Locate the cell with the specified text and output its [X, Y] center coordinate. 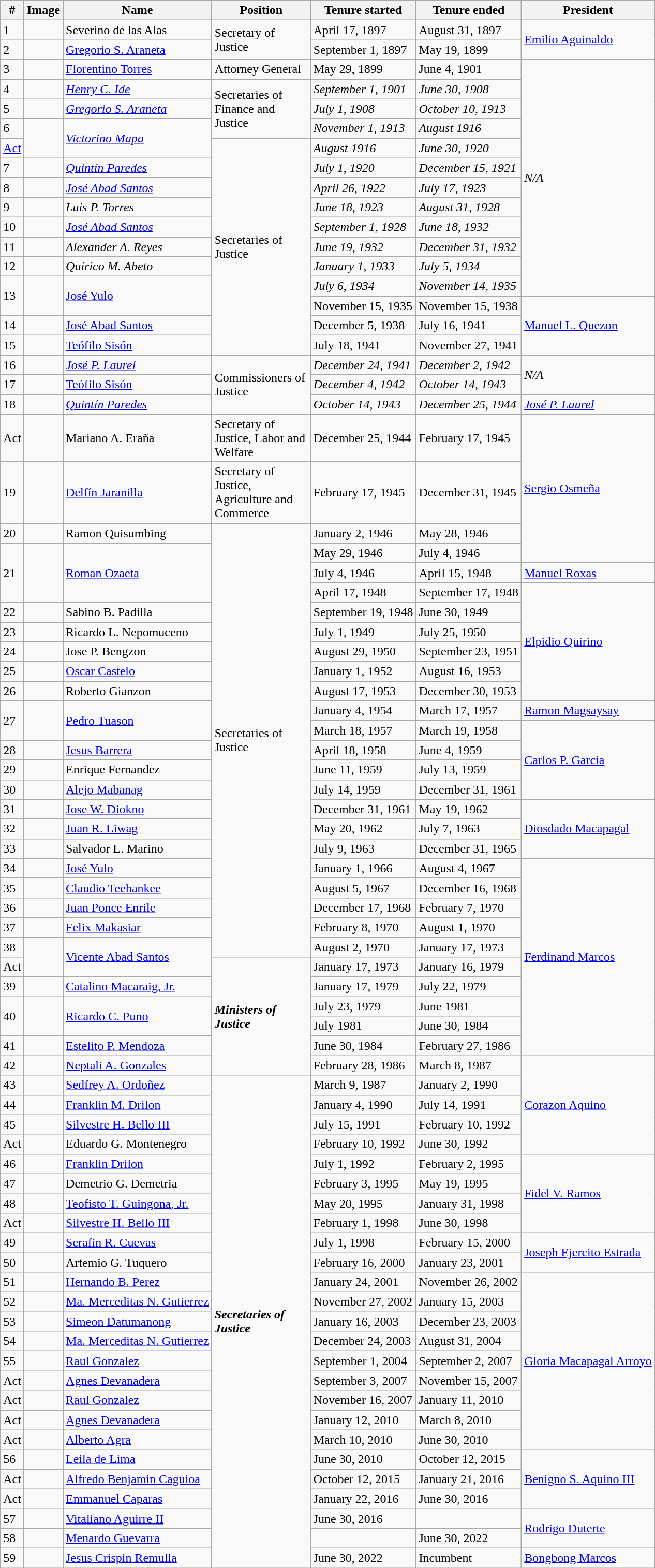
Name [138, 10]
August 1, 1970 [469, 927]
January 21, 2016 [469, 1479]
Emilio Aguinaldo [588, 40]
Carlos P. Garcia [588, 760]
Oscar Castelo [138, 671]
Luis P. Torres [138, 207]
20 [12, 533]
April 15, 1948 [469, 573]
February 28, 1986 [363, 1065]
March 19, 1958 [469, 730]
Incumbent [469, 1558]
Neptali A. Gonzales [138, 1065]
Ministers of Justice [261, 1016]
June 1981 [469, 1006]
Mariano A. Eraña [138, 438]
Corazon Aquino [588, 1105]
Demetrio G. Demetria [138, 1183]
January 16, 1979 [469, 967]
Alfredo Benjamin Caguioa [138, 1479]
December 2, 1942 [469, 365]
12 [12, 267]
May 20, 1995 [363, 1203]
19 [12, 493]
Secretaries of Finance and Justice [261, 109]
28 [12, 750]
Serafin R. Cuevas [138, 1242]
Delfín Jaranilla [138, 493]
December 23, 2003 [469, 1322]
January 2, 1990 [469, 1085]
49 [12, 1242]
January 2, 1946 [363, 533]
March 18, 1957 [363, 730]
Jose P. Bengzon [138, 652]
Secretary of Justice, Labor and Welfare [261, 438]
July 1, 1998 [363, 1242]
Vicente Abad Santos [138, 957]
Leila de Lima [138, 1459]
22 [12, 612]
Ramon Magsaysay [588, 711]
Jesus Crispin Remulla [138, 1558]
32 [12, 829]
Franklin Drilon [138, 1164]
November 15, 2007 [469, 1381]
January 15, 2003 [469, 1302]
52 [12, 1302]
January 17, 1979 [363, 987]
March 17, 1957 [469, 711]
September 2, 2007 [469, 1361]
Victorino Mapa [138, 138]
May 20, 1962 [363, 829]
16 [12, 365]
Catalino Macaraig, Jr. [138, 987]
July 7, 1963 [469, 829]
Sabino B. Padilla [138, 612]
February 1, 1998 [363, 1223]
Alexander A. Reyes [138, 247]
34 [12, 868]
Pedro Tuason [138, 721]
35 [12, 888]
November 27, 2002 [363, 1302]
Simeon Datumanong [138, 1322]
Manuel L. Quezon [588, 326]
August 4, 1967 [469, 868]
December 16, 1968 [469, 888]
2 [12, 50]
August 31, 2004 [469, 1341]
Henry C. Ide [138, 89]
August 16, 1953 [469, 671]
September 1, 2004 [363, 1361]
August 17, 1953 [363, 691]
August 29, 1950 [363, 652]
11 [12, 247]
September 23, 1951 [469, 652]
January 1, 1952 [363, 671]
Juan Ponce Enrile [138, 907]
Joseph Ejercito Estrada [588, 1252]
57 [12, 1518]
September 19, 1948 [363, 612]
Franklin M. Drilon [138, 1105]
Ricardo C. Puno [138, 1016]
Fidel V. Ramos [588, 1193]
3 [12, 69]
June 30, 1998 [469, 1223]
September 1, 1901 [363, 89]
27 [12, 721]
37 [12, 927]
Severino de las Alas [138, 30]
Secretary of Justice, Agriculture and Commerce [261, 493]
5 [12, 109]
Tenure ended [469, 10]
Position [261, 10]
August 31, 1897 [469, 30]
Bongbong Marcos [588, 1558]
Jesus Barrera [138, 750]
June 30, 1920 [469, 148]
51 [12, 1282]
Commissioners of Justice [261, 385]
December 31, 1945 [469, 493]
September 1, 1897 [363, 50]
July 5, 1934 [469, 267]
May 29, 1899 [363, 69]
Diosdado Macapagal [588, 829]
April 17, 1897 [363, 30]
March 9, 1987 [363, 1085]
April 26, 1922 [363, 187]
January 31, 1998 [469, 1203]
58 [12, 1538]
February 27, 1986 [469, 1046]
July 1, 1908 [363, 109]
9 [12, 207]
Alberto Agra [138, 1440]
43 [12, 1085]
May 19, 1995 [469, 1183]
Vitaliano Aguirre II [138, 1518]
President [588, 10]
23 [12, 632]
July 1, 1949 [363, 632]
17 [12, 385]
Tenure started [363, 10]
December 31, 1932 [469, 247]
Jose W. Diokno [138, 809]
Ferdinand Marcos [588, 957]
December 5, 1938 [363, 326]
41 [12, 1046]
25 [12, 671]
January 24, 2001 [363, 1282]
January 1, 1966 [363, 868]
June 30, 1908 [469, 89]
September 3, 2007 [363, 1381]
January 12, 2010 [363, 1420]
44 [12, 1105]
July 6, 1934 [363, 286]
January 11, 2010 [469, 1400]
Sergio Osmeña [588, 489]
14 [12, 326]
May 19, 1899 [469, 50]
December 4, 1942 [363, 385]
Secretary of Justice [261, 40]
August 31, 1928 [469, 207]
March 10, 2010 [363, 1440]
June 11, 1959 [363, 770]
November 16, 2007 [363, 1400]
January 16, 2003 [363, 1322]
December 31, 1965 [469, 848]
February 2, 1995 [469, 1164]
7 [12, 168]
November 27, 1941 [469, 345]
Rodrigo Duterte [588, 1528]
Ricardo L. Nepomuceno [138, 632]
33 [12, 848]
October 10, 1913 [469, 109]
Eduardo G. Montenegro [138, 1144]
Alejo Mabanag [138, 789]
Artemio G. Tuquero [138, 1263]
56 [12, 1459]
47 [12, 1183]
December 17, 1968 [363, 907]
March 8, 1987 [469, 1065]
Quirico M. Abeto [138, 267]
Hernando B. Perez [138, 1282]
Florentino Torres [138, 69]
Menardo Guevarra [138, 1538]
18 [12, 404]
December 24, 2003 [363, 1341]
June 19, 1932 [363, 247]
January 4, 1990 [363, 1105]
54 [12, 1341]
December 30, 1953 [469, 691]
December 15, 1921 [469, 168]
15 [12, 345]
Salvador L. Marino [138, 848]
4 [12, 89]
38 [12, 947]
June 30, 1949 [469, 612]
May 19, 1962 [469, 809]
July 1981 [363, 1026]
8 [12, 187]
June 18, 1932 [469, 227]
January 1, 1933 [363, 267]
July 14, 1991 [469, 1105]
August 5, 1967 [363, 888]
26 [12, 691]
May 28, 1946 [469, 533]
February 16, 2000 [363, 1263]
Ramon Quisumbing [138, 533]
55 [12, 1361]
59 [12, 1558]
Image [43, 10]
February 8, 1970 [363, 927]
May 29, 1946 [363, 553]
November 15, 1935 [363, 306]
42 [12, 1065]
February 15, 2000 [469, 1242]
April 18, 1958 [363, 750]
February 7, 1970 [469, 907]
Teofisto T. Guingona, Jr. [138, 1203]
June 4, 1959 [469, 750]
June 30, 1992 [469, 1144]
Gloria Macapagal Arroyo [588, 1361]
November 15, 1938 [469, 306]
July 14, 1959 [363, 789]
July 9, 1963 [363, 848]
March 8, 2010 [469, 1420]
Roberto Gianzon [138, 691]
Elpidio Quirino [588, 641]
April 17, 1948 [363, 592]
July 25, 1950 [469, 632]
Roman Ozaeta [138, 573]
40 [12, 1016]
50 [12, 1263]
Emmanuel Caparas [138, 1499]
July 13, 1959 [469, 770]
Attorney General [261, 69]
June 18, 1923 [363, 207]
6 [12, 128]
July 23, 1979 [363, 1006]
Juan R. Liwag [138, 829]
July 17, 1923 [469, 187]
January 4, 1954 [363, 711]
Estelito P. Mendoza [138, 1046]
January 22, 2016 [363, 1499]
Manuel Roxas [588, 573]
45 [12, 1124]
January 23, 2001 [469, 1263]
53 [12, 1322]
July 16, 1941 [469, 326]
November 14, 1935 [469, 286]
1 [12, 30]
10 [12, 227]
39 [12, 987]
November 1, 1913 [363, 128]
July 1, 1992 [363, 1164]
November 26, 2002 [469, 1282]
Felix Makasiar [138, 927]
July 22, 1979 [469, 987]
September 17, 1948 [469, 592]
July 1, 1920 [363, 168]
29 [12, 770]
13 [12, 296]
31 [12, 809]
30 [12, 789]
48 [12, 1203]
September 1, 1928 [363, 227]
August 2, 1970 [363, 947]
Sedfrey A. Ordoñez [138, 1085]
Claudio Teehankee [138, 888]
February 3, 1995 [363, 1183]
# [12, 10]
Enrique Fernandez [138, 770]
36 [12, 907]
46 [12, 1164]
July 15, 1991 [363, 1124]
Benigno S. Aquino III [588, 1479]
24 [12, 652]
21 [12, 573]
July 18, 1941 [363, 345]
June 4, 1901 [469, 69]
December 24, 1941 [363, 365]
